Locate the cell with the specified text and output its [X, Y] center coordinate. 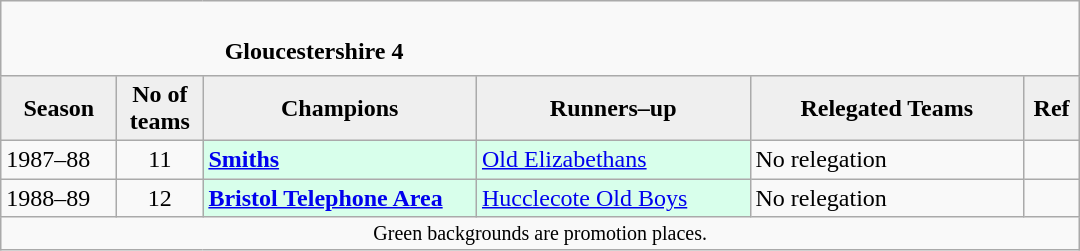
1987–88 [59, 159]
Smiths [340, 159]
Green backgrounds are promotion places. [540, 234]
11 [160, 159]
Runners–up [613, 108]
1988–89 [59, 197]
Ref [1052, 108]
Season [59, 108]
Hucclecote Old Boys [613, 197]
12 [160, 197]
Bristol Telephone Area [340, 197]
Old Elizabethans [613, 159]
No of teams [160, 108]
Relegated Teams [887, 108]
Champions [340, 108]
